Identify which cell holds the provided text, then report its [x, y] central coordinate. 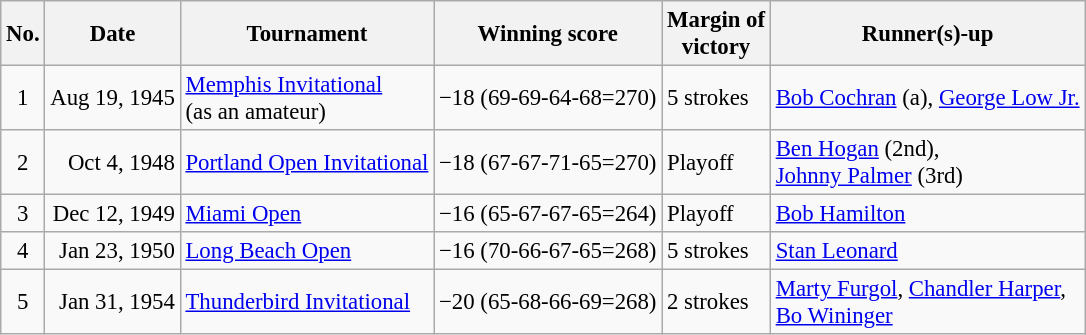
Margin ofvictory [716, 34]
−20 (65-68-66-69=268) [548, 302]
−18 (67-67-71-65=270) [548, 162]
1 [23, 98]
2 [23, 162]
Aug 19, 1945 [112, 98]
Marty Furgol, Chandler Harper, Bo Wininger [928, 302]
Ben Hogan (2nd), Johnny Palmer (3rd) [928, 162]
Oct 4, 1948 [112, 162]
5 [23, 302]
Tournament [307, 34]
Long Beach Open [307, 251]
Stan Leonard [928, 251]
Memphis Invitational(as an amateur) [307, 98]
−18 (69-69-64-68=270) [548, 98]
No. [23, 34]
Date [112, 34]
3 [23, 214]
Jan 23, 1950 [112, 251]
2 strokes [716, 302]
Portland Open Invitational [307, 162]
Runner(s)-up [928, 34]
Jan 31, 1954 [112, 302]
−16 (70-66-67-65=268) [548, 251]
Dec 12, 1949 [112, 214]
Miami Open [307, 214]
Bob Cochran (a), George Low Jr. [928, 98]
−16 (65-67-67-65=264) [548, 214]
4 [23, 251]
Thunderbird Invitational [307, 302]
Bob Hamilton [928, 214]
Winning score [548, 34]
